Return the [x, y] coordinate for the center point of the cell that contains the specified text.  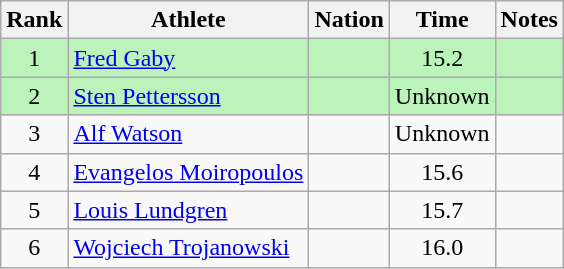
15.7 [442, 210]
5 [34, 210]
2 [34, 96]
Wojciech Trojanowski [188, 248]
Sten Pettersson [188, 96]
3 [34, 134]
Rank [34, 20]
Nation [349, 20]
4 [34, 172]
6 [34, 248]
Alf Watson [188, 134]
Fred Gaby [188, 58]
15.6 [442, 172]
Athlete [188, 20]
1 [34, 58]
16.0 [442, 248]
Notes [529, 20]
Louis Lundgren [188, 210]
Time [442, 20]
Evangelos Moiropoulos [188, 172]
15.2 [442, 58]
